Locate the cell with the specified text and output its (X, Y) center coordinate. 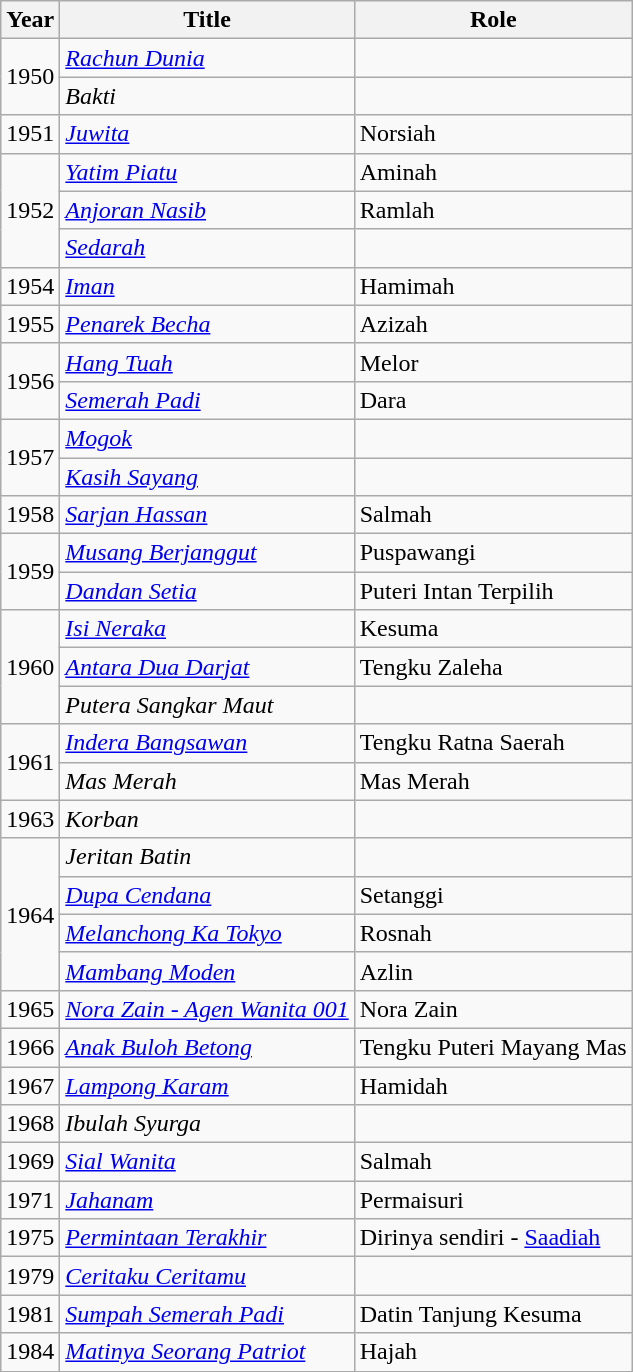
1951 (30, 134)
Tengku Ratna Saerah (493, 743)
1952 (30, 210)
Rosnah (493, 933)
Hajah (493, 1352)
Azlin (493, 971)
1955 (30, 324)
Korban (207, 819)
Norsiah (493, 134)
Jeritan Batin (207, 857)
Indera Bangsawan (207, 743)
Hamidah (493, 1085)
Mambang Moden (207, 971)
Bakti (207, 96)
Permaisuri (493, 1200)
Dupa Cendana (207, 895)
1950 (30, 77)
Puteri Intan Terpilih (493, 591)
1961 (30, 762)
Anak Buloh Betong (207, 1047)
Hamimah (493, 286)
Yatim Piatu (207, 172)
Permintaan Terakhir (207, 1238)
Puspawangi (493, 553)
Sarjan Hassan (207, 515)
Lampong Karam (207, 1085)
Sedarah (207, 248)
Tengku Zaleha (493, 667)
Rachun Dunia (207, 58)
Sial Wanita (207, 1162)
Jahanam (207, 1200)
Setanggi (493, 895)
Azizah (493, 324)
Year (30, 20)
1981 (30, 1314)
Juwita (207, 134)
Ibulah Syurga (207, 1124)
Ceritaku Ceritamu (207, 1276)
Dara (493, 400)
Musang Berjanggut (207, 553)
1984 (30, 1352)
1975 (30, 1238)
1967 (30, 1085)
Isi Neraka (207, 629)
1965 (30, 1009)
1968 (30, 1124)
Putera Sangkar Maut (207, 705)
1979 (30, 1276)
Antara Dua Darjat (207, 667)
1959 (30, 572)
1969 (30, 1162)
1963 (30, 819)
1958 (30, 515)
Sumpah Semerah Padi (207, 1314)
Dandan Setia (207, 591)
Aminah (493, 172)
1954 (30, 286)
Ramlah (493, 210)
Tengku Puteri Mayang Mas (493, 1047)
Datin Tanjung Kesuma (493, 1314)
Kasih Sayang (207, 477)
Role (493, 20)
Hang Tuah (207, 362)
Nora Zain - Agen Wanita 001 (207, 1009)
1964 (30, 914)
1966 (30, 1047)
Nora Zain (493, 1009)
1960 (30, 667)
Anjoran Nasib (207, 210)
Melor (493, 362)
1956 (30, 381)
Title (207, 20)
Mogok (207, 438)
Dirinya sendiri - Saadiah (493, 1238)
Matinya Seorang Patriot (207, 1352)
Kesuma (493, 629)
Iman (207, 286)
Semerah Padi (207, 400)
Melanchong Ka Tokyo (207, 933)
1971 (30, 1200)
1957 (30, 457)
Penarek Becha (207, 324)
